Determine the (x, y) coordinate at the center of the cell enclosing the given text.  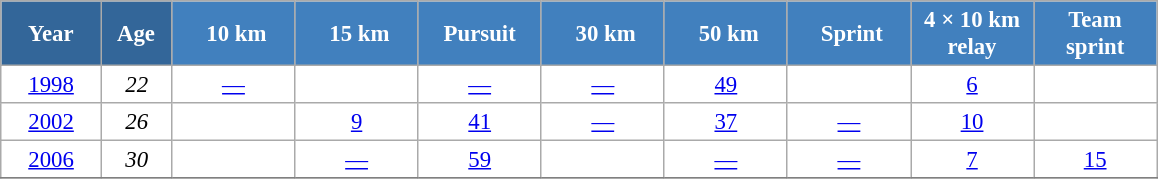
30 (136, 160)
7 (972, 160)
Pursuit (480, 34)
4 × 10 km relay (972, 34)
Team sprint (1096, 34)
10 (972, 122)
22 (136, 85)
15 km (356, 34)
Year (52, 34)
9 (356, 122)
Sprint (848, 34)
2002 (52, 122)
2006 (52, 160)
50 km (726, 34)
10 km (234, 34)
15 (1096, 160)
37 (726, 122)
26 (136, 122)
6 (972, 85)
Age (136, 34)
59 (480, 160)
49 (726, 85)
41 (480, 122)
1998 (52, 85)
30 km (602, 34)
